For the text-containing cell, return its midpoint in (X, Y) coordinate format. 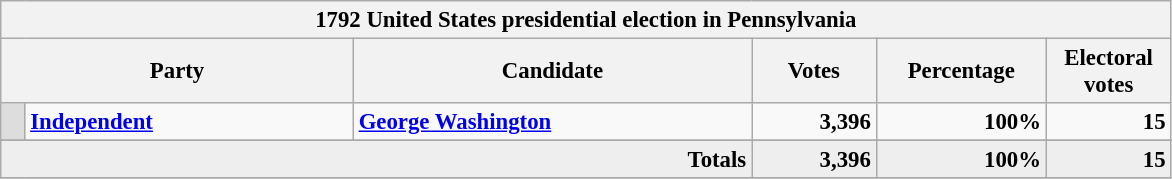
Independent (189, 122)
Votes (814, 72)
Party (178, 72)
1792 United States presidential election in Pennsylvania (586, 20)
Candidate (552, 72)
Electoral votes (1108, 72)
George Washington (552, 122)
Percentage (961, 72)
Totals (376, 160)
